Search for the cell housing the specified text and yield its (X, Y) center coordinate. 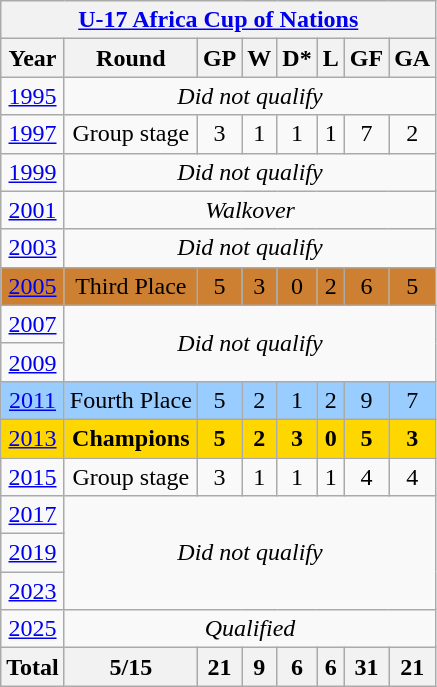
2001 (33, 210)
2003 (33, 248)
Qualified (250, 629)
2025 (33, 629)
1997 (33, 134)
D* (297, 58)
2009 (33, 362)
2015 (33, 477)
U-17 Africa Cup of Nations (218, 20)
Walkover (250, 210)
Fourth Place (130, 400)
2019 (33, 553)
2013 (33, 438)
31 (366, 667)
1995 (33, 96)
2011 (33, 400)
2005 (33, 286)
Round (130, 58)
GA (412, 58)
2007 (33, 324)
L (330, 58)
GP (219, 58)
2017 (33, 515)
Total (33, 667)
1999 (33, 172)
W (260, 58)
2023 (33, 591)
5/15 (130, 667)
GF (366, 58)
Champions (130, 438)
Year (33, 58)
Third Place (130, 286)
